Search for the cell housing the specified text and yield its (x, y) center coordinate. 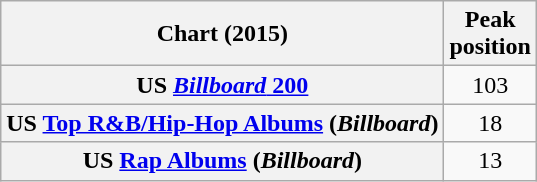
US Rap Albums (Billboard) (222, 161)
Peak position (490, 34)
US Top R&B/Hip-Hop Albums (Billboard) (222, 123)
US Billboard 200 (222, 85)
18 (490, 123)
13 (490, 161)
103 (490, 85)
Chart (2015) (222, 34)
